Scan for the cell matching the given text and deliver its [X, Y] coordinate at center. 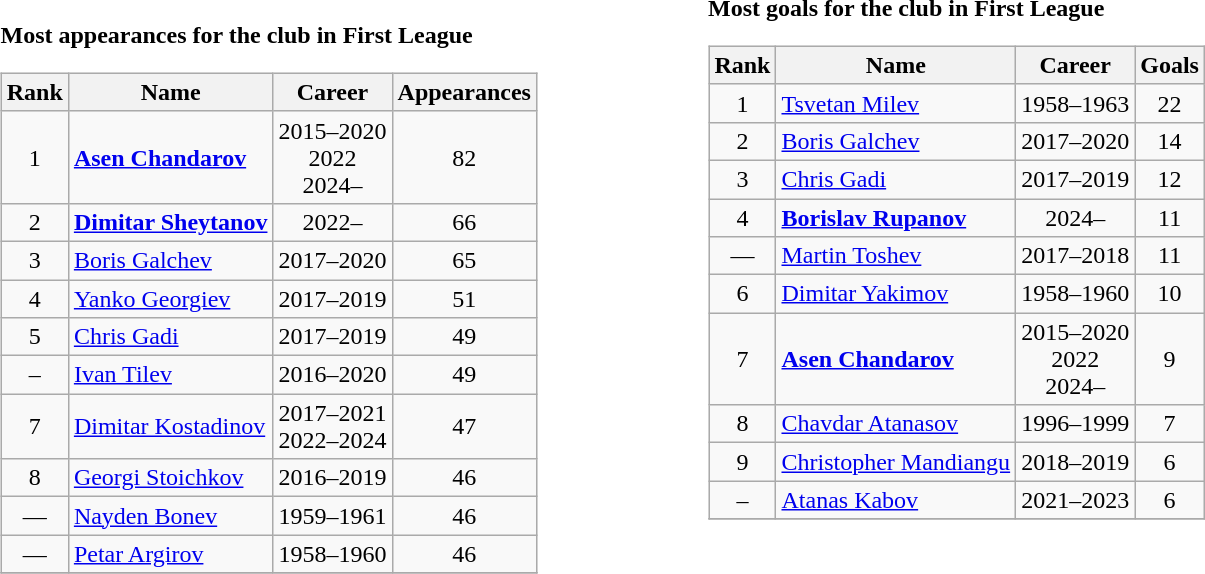
12 [1170, 179]
65 [464, 260]
82 [464, 157]
2017–20212022–2024 [332, 426]
66 [464, 222]
Goals [1170, 65]
2022– [332, 222]
Dimitar Kostadinov [170, 426]
2016–2019 [332, 478]
Martin Toshev [896, 256]
Borislav Rupanov [896, 217]
5 [34, 337]
Yanko Georgiev [170, 299]
2021–2023 [1076, 500]
10 [1170, 294]
Petar Argirov [170, 554]
Nayden Bonev [170, 516]
2016–2020 [332, 375]
Tsvetan Milev [896, 103]
Chavdar Atanasov [896, 424]
1959–1961 [332, 516]
Appearances [464, 92]
22 [1170, 103]
2024– [1076, 217]
1996–1999 [1076, 424]
Ivan Tilev [170, 375]
Dimitar Yakimov [896, 294]
1958–1963 [1076, 103]
47 [464, 426]
Dimitar Sheytanov [170, 222]
2018–2019 [1076, 462]
2017–2018 [1076, 256]
51 [464, 299]
Georgi Stoichkov [170, 478]
Atanas Kabov [896, 500]
Christopher Mandiangu [896, 462]
14 [1170, 141]
